Extract the [x, y] coordinate from the center of the cell holding the provided text.  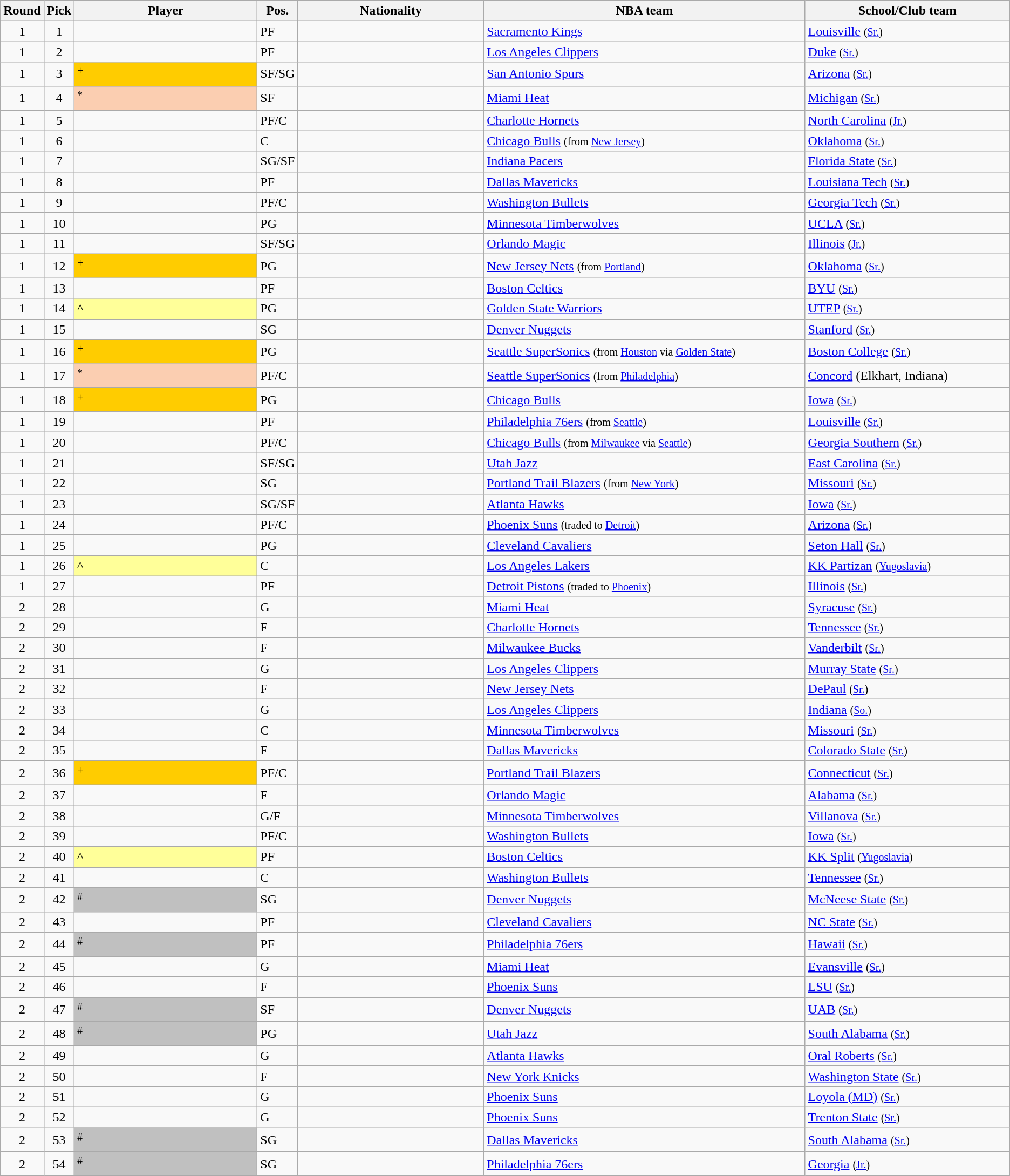
New Jersey Nets (from Portland) [644, 266]
Loyola (MD) (Sr.) [907, 1097]
15 [59, 329]
32 [59, 689]
Pos. [277, 11]
38 [59, 816]
Alabama (Sr.) [907, 796]
49 [59, 1056]
13 [59, 288]
Concord (Elkhart, Indiana) [907, 376]
Los Angeles Lakers [644, 566]
Nationality [391, 11]
McNeese State (Sr.) [907, 900]
10 [59, 223]
Syracuse (Sr.) [907, 607]
UCLA (Sr.) [907, 223]
19 [59, 422]
Seton Hall (Sr.) [907, 545]
NBA team [644, 11]
47 [59, 1009]
Seattle SuperSonics (from Philadelphia) [644, 376]
G/F [277, 816]
14 [59, 309]
22 [59, 484]
4 [59, 98]
Portland Trail Blazers [644, 773]
34 [59, 730]
46 [59, 987]
Seattle SuperSonics (from Houston via Golden State) [644, 352]
Detroit Pistons (traded to Phoenix) [644, 586]
Illinois (Sr.) [907, 586]
20 [59, 443]
51 [59, 1097]
16 [59, 352]
48 [59, 1034]
Sacramento Kings [644, 31]
31 [59, 669]
KK Partizan (Yugoslavia) [907, 566]
44 [59, 944]
Georgia (Jr.) [907, 1164]
Florida State (Sr.) [907, 161]
24 [59, 525]
27 [59, 586]
39 [59, 837]
NC State (Sr.) [907, 922]
52 [59, 1117]
Illinois (Jr.) [907, 243]
DePaul (Sr.) [907, 689]
6 [59, 141]
Golden State Warriors [644, 309]
35 [59, 751]
Indiana Pacers [644, 161]
54 [59, 1164]
50 [59, 1076]
East Carolina (Sr.) [907, 463]
KK Split (Yugoslavia) [907, 857]
40 [59, 857]
17 [59, 376]
29 [59, 628]
11 [59, 243]
28 [59, 607]
Evansville (Sr.) [907, 967]
18 [59, 399]
8 [59, 182]
Duke (Sr.) [907, 52]
Georgia Southern (Sr.) [907, 443]
UAB (Sr.) [907, 1009]
Chicago Bulls (from New Jersey) [644, 141]
Trenton State (Sr.) [907, 1117]
North Carolina (Jr.) [907, 120]
53 [59, 1140]
12 [59, 266]
45 [59, 967]
Indiana (So.) [907, 710]
9 [59, 202]
Chicago Bulls (from Milwaukee via Seattle) [644, 443]
New York Knicks [644, 1076]
30 [59, 648]
Washington State (Sr.) [907, 1076]
Murray State (Sr.) [907, 669]
Player [166, 11]
UTEP (Sr.) [907, 309]
5 [59, 120]
Vanderbilt (Sr.) [907, 648]
Phoenix Suns (traded to Detroit) [644, 525]
Round [22, 11]
Chicago Bulls [644, 399]
BYU (Sr.) [907, 288]
Boston College (Sr.) [907, 352]
LSU (Sr.) [907, 987]
25 [59, 545]
Villanova (Sr.) [907, 816]
Pick [59, 11]
42 [59, 900]
Milwaukee Bucks [644, 648]
School/Club team [907, 11]
New Jersey Nets [644, 689]
Hawaii (Sr.) [907, 944]
Louisiana Tech (Sr.) [907, 182]
36 [59, 773]
21 [59, 463]
Connecticut (Sr.) [907, 773]
33 [59, 710]
26 [59, 566]
3 [59, 74]
Michigan (Sr.) [907, 98]
Georgia Tech (Sr.) [907, 202]
37 [59, 796]
7 [59, 161]
Oral Roberts (Sr.) [907, 1056]
41 [59, 878]
Portland Trail Blazers (from New York) [644, 484]
San Antonio Spurs [644, 74]
43 [59, 922]
Colorado State (Sr.) [907, 751]
Stanford (Sr.) [907, 329]
23 [59, 504]
Philadelphia 76ers (from Seattle) [644, 422]
